For the text-containing cell, return its midpoint in [x, y] coordinate format. 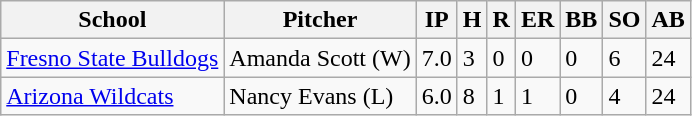
ER [537, 20]
Amanda Scott (W) [320, 58]
3 [472, 58]
8 [472, 96]
6.0 [436, 96]
SO [624, 20]
IP [436, 20]
Arizona Wildcats [112, 96]
6 [624, 58]
R [501, 20]
AB [668, 20]
4 [624, 96]
Fresno State Bulldogs [112, 58]
BB [582, 20]
Pitcher [320, 20]
Nancy Evans (L) [320, 96]
H [472, 20]
School [112, 20]
7.0 [436, 58]
